Return the [X, Y] coordinate for the center point of the cell that contains the specified text.  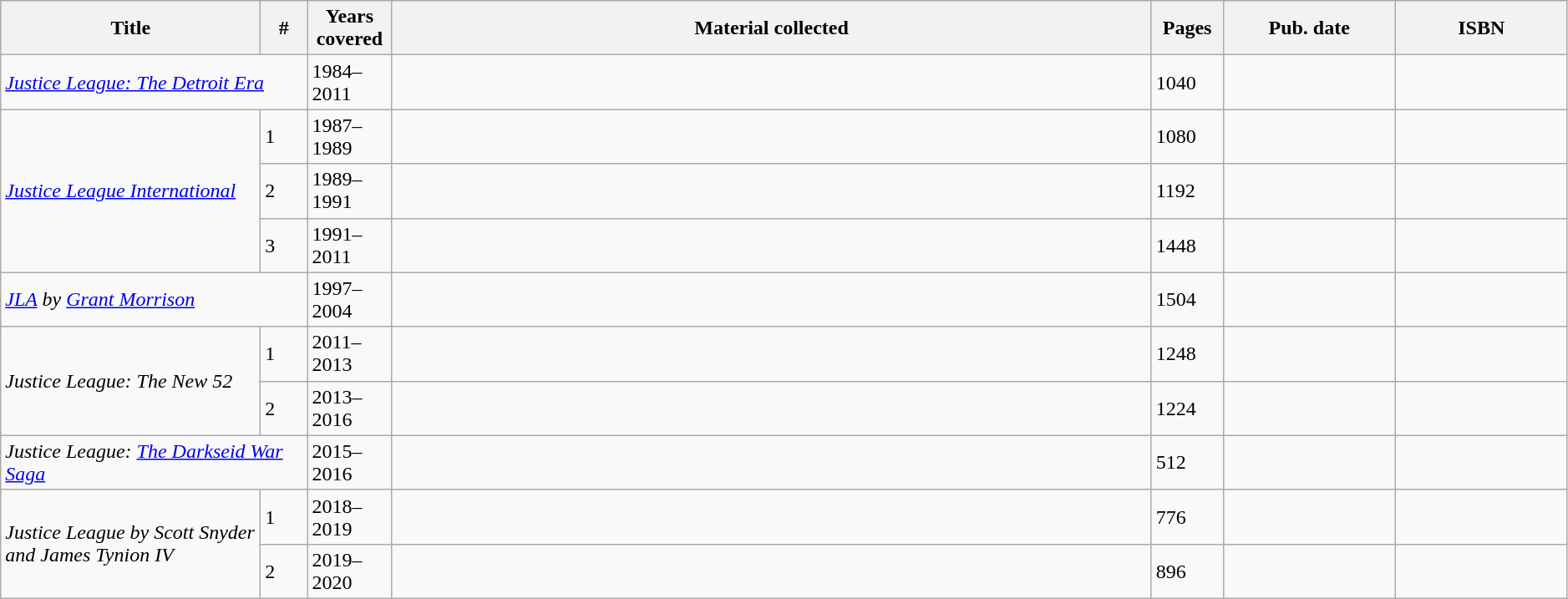
1040 [1187, 82]
1448 [1187, 246]
1991–2011 [349, 246]
1080 [1187, 137]
Years covered [349, 28]
1984–2011 [349, 82]
# [284, 28]
Justice League: The Darkseid War Saga [154, 463]
1989–1991 [349, 190]
1248 [1187, 354]
1224 [1187, 408]
Justice League by Scott Snyder and James Tynion IV [130, 544]
Justice League: The New 52 [130, 381]
Material collected [772, 28]
Pages [1187, 28]
2018–2019 [349, 516]
512 [1187, 463]
1192 [1187, 190]
1997–2004 [349, 299]
JLA by Grant Morrison [154, 299]
1504 [1187, 299]
Justice League International [130, 190]
Title [130, 28]
2015–2016 [349, 463]
2013–2016 [349, 408]
776 [1187, 516]
Justice League: The Detroit Era [154, 82]
3 [284, 246]
1987–1989 [349, 137]
2011–2013 [349, 354]
2019–2020 [349, 571]
Pub. date [1309, 28]
896 [1187, 571]
ISBN [1481, 28]
